Locate the cell with the specified text and output its (X, Y) center coordinate. 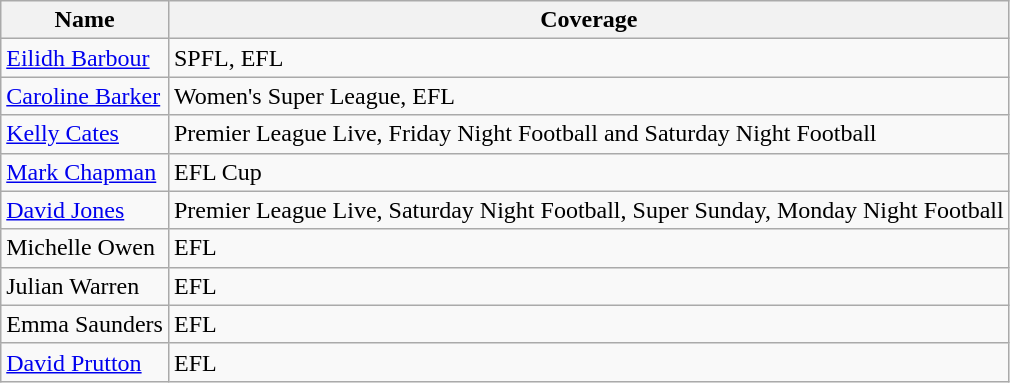
Coverage (588, 20)
Name (85, 20)
SPFL, EFL (588, 58)
Mark Chapman (85, 172)
Eilidh Barbour (85, 58)
Emma Saunders (85, 324)
David Jones (85, 210)
David Prutton (85, 362)
Women's Super League, EFL (588, 96)
EFL Cup (588, 172)
Caroline Barker (85, 96)
Michelle Owen (85, 248)
Julian Warren (85, 286)
Premier League Live, Saturday Night Football, Super Sunday, Monday Night Football (588, 210)
Premier League Live, Friday Night Football and Saturday Night Football (588, 134)
Kelly Cates (85, 134)
